Search for the cell housing the specified text and yield its [x, y] center coordinate. 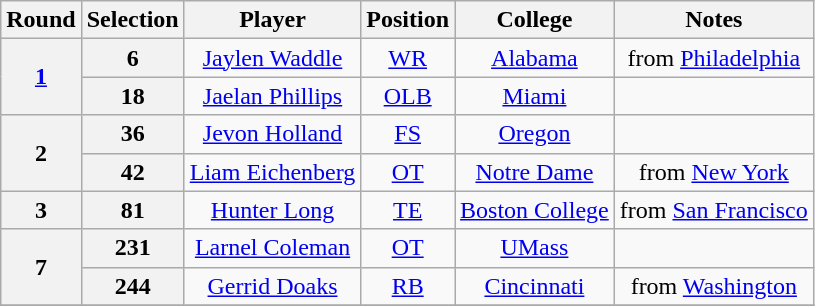
Notre Dame [535, 172]
from New York [714, 172]
College [535, 20]
Liam Eichenberg [272, 172]
from Philadelphia [714, 58]
FS [408, 134]
6 [132, 58]
2 [41, 153]
UMass [535, 248]
7 [41, 267]
TE [408, 210]
Miami [535, 96]
1 [41, 77]
Position [408, 20]
244 [132, 286]
81 [132, 210]
Jaelan Phillips [272, 96]
3 [41, 210]
Gerrid Doaks [272, 286]
from Washington [714, 286]
Player [272, 20]
Boston College [535, 210]
Jevon Holland [272, 134]
Alabama [535, 58]
Cincinnati [535, 286]
OLB [408, 96]
WR [408, 58]
from San Francisco [714, 210]
Round [41, 20]
Notes [714, 20]
Jaylen Waddle [272, 58]
18 [132, 96]
Oregon [535, 134]
Larnel Coleman [272, 248]
36 [132, 134]
Selection [132, 20]
RB [408, 286]
42 [132, 172]
231 [132, 248]
Hunter Long [272, 210]
